Locate the cell with the specified text and output its (x, y) center coordinate. 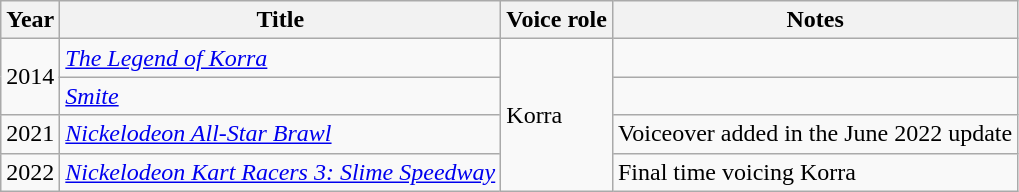
Voiceover added in the June 2022 update (814, 134)
Voice role (557, 20)
2022 (30, 172)
2014 (30, 77)
Final time voicing Korra (814, 172)
Smite (280, 96)
Nickelodeon Kart Racers 3: Slime Speedway (280, 172)
Korra (557, 115)
Notes (814, 20)
Title (280, 20)
Year (30, 20)
Nickelodeon All-Star Brawl (280, 134)
2021 (30, 134)
The Legend of Korra (280, 58)
